Detect which cell encompasses the target text, then output its [x, y] center coordinate. 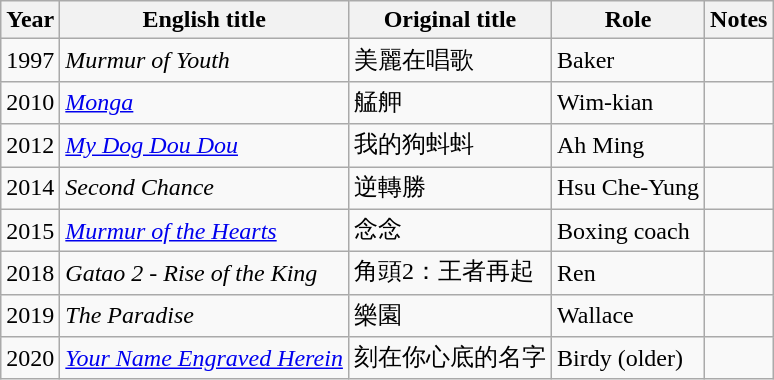
逆轉勝 [450, 188]
Notes [739, 20]
Birdy (older) [628, 358]
樂園 [450, 316]
1997 [30, 60]
Original title [450, 20]
Your Name Engraved Herein [204, 358]
角頭2：王者再起 [450, 274]
Murmur of the Hearts [204, 230]
念念 [450, 230]
刻在你心底的名字 [450, 358]
2018 [30, 274]
2020 [30, 358]
Hsu Che-Yung [628, 188]
Wim-kian [628, 102]
Monga [204, 102]
English title [204, 20]
2012 [30, 146]
Ah Ming [628, 146]
Second Chance [204, 188]
Year [30, 20]
艋舺 [450, 102]
2019 [30, 316]
Murmur of Youth [204, 60]
Boxing coach [628, 230]
2015 [30, 230]
我的狗蚪蚪 [450, 146]
2014 [30, 188]
Gatao 2 - Rise of the King [204, 274]
The Paradise [204, 316]
Wallace [628, 316]
Baker [628, 60]
美麗在唱歌 [450, 60]
Role [628, 20]
My Dog Dou Dou [204, 146]
2010 [30, 102]
Ren [628, 274]
